Extract the (x, y) coordinate from the center of the cell holding the provided text.  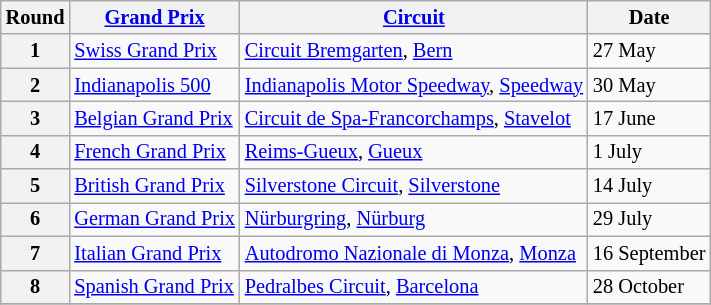
Italian Grand Prix (154, 253)
Pedralbes Circuit, Barcelona (414, 287)
29 July (649, 219)
5 (36, 186)
Round (36, 17)
28 October (649, 287)
Silverstone Circuit, Silverstone (414, 186)
Swiss Grand Prix (154, 51)
Grand Prix (154, 17)
British Grand Prix (154, 186)
Indianapolis Motor Speedway, Speedway (414, 85)
4 (36, 152)
6 (36, 219)
1 July (649, 152)
Nürburgring, Nürburg (414, 219)
17 June (649, 118)
Circuit Bremgarten, Bern (414, 51)
Indianapolis 500 (154, 85)
8 (36, 287)
1 (36, 51)
2 (36, 85)
3 (36, 118)
Date (649, 17)
Reims-Gueux, Gueux (414, 152)
30 May (649, 85)
7 (36, 253)
Circuit (414, 17)
German Grand Prix (154, 219)
14 July (649, 186)
French Grand Prix (154, 152)
Belgian Grand Prix (154, 118)
Spanish Grand Prix (154, 287)
16 September (649, 253)
27 May (649, 51)
Autodromo Nazionale di Monza, Monza (414, 253)
Circuit de Spa-Francorchamps, Stavelot (414, 118)
